Find where the given text appears and provide that cell's center as (x, y) coordinate. 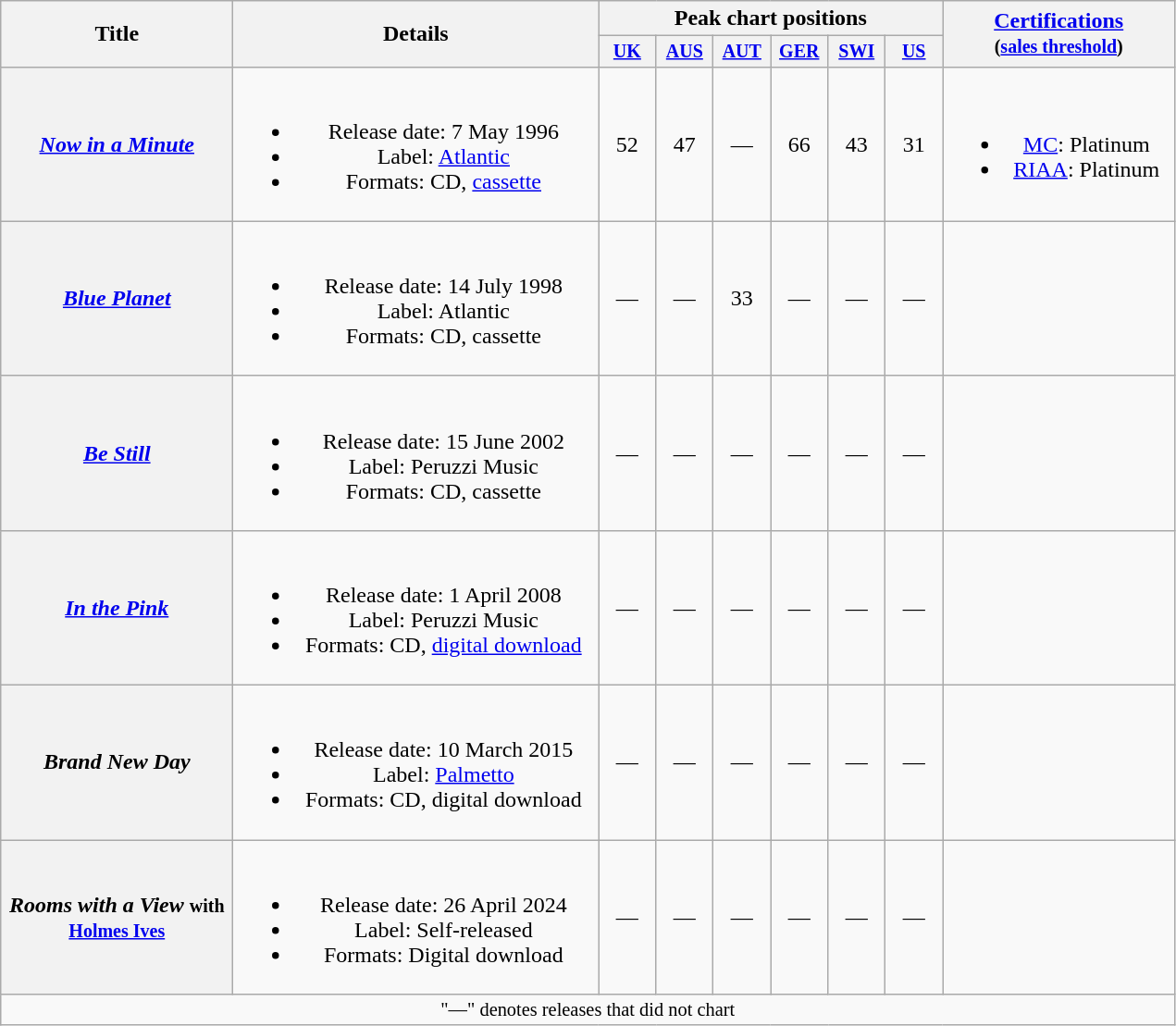
Peak chart positions (771, 19)
Release date: 15 June 2002Label: Peruzzi MusicFormats: CD, cassette (416, 453)
33 (742, 298)
Rooms with a View with Holmes Ives (117, 918)
52 (627, 144)
Title (117, 34)
Release date: 7 May 1996Label: AtlanticFormats: CD, cassette (416, 144)
"—" denotes releases that did not chart (588, 1010)
31 (914, 144)
AUT (742, 52)
Release date: 26 April 2024Label: Self-releasedFormats: Digital download (416, 918)
AUS (685, 52)
66 (799, 144)
Release date: 10 March 2015Label: PalmettoFormats: CD, digital download (416, 762)
Release date: 1 April 2008Label: Peruzzi MusicFormats: CD, digital download (416, 607)
Certifications(sales threshold) (1058, 34)
Be Still (117, 453)
Release date: 14 July 1998Label: AtlanticFormats: CD, cassette (416, 298)
UK (627, 52)
SWI (857, 52)
GER (799, 52)
Now in a Minute (117, 144)
Blue Planet (117, 298)
Brand New Day (117, 762)
Details (416, 34)
In the Pink (117, 607)
MC: PlatinumRIAA: Platinum (1058, 144)
47 (685, 144)
US (914, 52)
43 (857, 144)
